Determine the [x, y] coordinate at the center of the cell enclosing the given text.  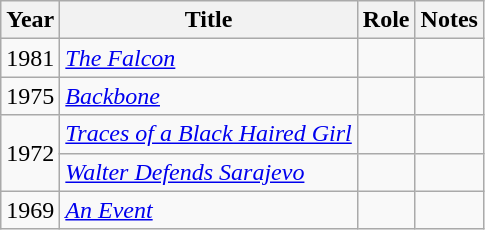
1975 [30, 96]
Backbone [208, 96]
Traces of a Black Haired Girl [208, 134]
Title [208, 20]
Year [30, 20]
Notes [449, 20]
The Falcon [208, 58]
Role [386, 20]
1972 [30, 153]
1969 [30, 210]
Walter Defends Sarajevo [208, 172]
1981 [30, 58]
An Event [208, 210]
